Detect which cell encompasses the target text, then output its (x, y) center coordinate. 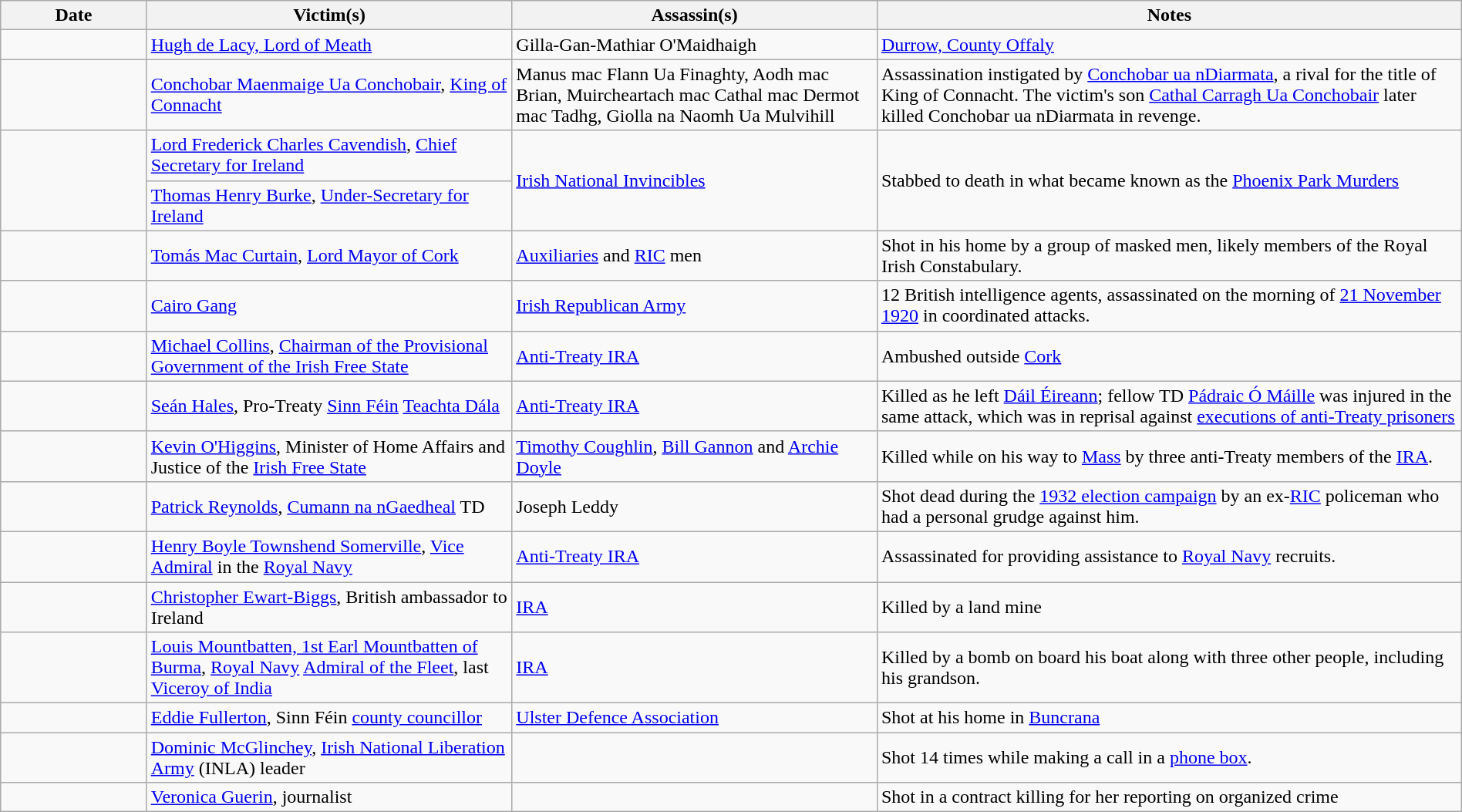
Ulster Defence Association (695, 718)
Shot in a contract killing for her reporting on organized crime (1169, 797)
Shot 14 times while making a call in a phone box. (1169, 757)
Killed by a bomb on board his boat along with three other people, including his grandson. (1169, 668)
Assassinated for providing assistance to Royal Navy recruits. (1169, 557)
Louis Mountbatten, 1st Earl Mountbatten of Burma, Royal Navy Admiral of the Fleet, last Viceroy of India (329, 668)
Christopher Ewart-Biggs, British ambassador to Ireland (329, 606)
Irish Republican Army (695, 305)
Dominic McGlinchey, Irish National Liberation Army (INLA) leader (329, 757)
12 British intelligence agents, assassinated on the morning of 21 November 1920 in coordinated attacks. (1169, 305)
Patrick Reynolds, Cumann na nGaedheal TD (329, 506)
Thomas Henry Burke, Under-Secretary for Ireland (329, 205)
Auxiliaries and RIC men (695, 256)
Timothy Coughlin, Bill Gannon and Archie Doyle (695, 457)
Lord Frederick Charles Cavendish, Chief Secretary for Ireland (329, 156)
Conchobar Maenmaige Ua Conchobair, King of Connacht (329, 95)
Shot dead during the 1932 election campaign by an ex-RIC policeman who had a personal grudge against him. (1169, 506)
Hugh de Lacy, Lord of Meath (329, 45)
Stabbed to death in what became known as the Phoenix Park Murders (1169, 180)
Shot in his home by a group of masked men, likely members of the Royal Irish Constabulary. (1169, 256)
Michael Collins, Chairman of the Provisional Government of the Irish Free State (329, 356)
Kevin O'Higgins, Minister of Home Affairs and Justice of the Irish Free State (329, 457)
Shot at his home in Buncrana (1169, 718)
Eddie Fullerton, Sinn Féin county councillor (329, 718)
Veronica Guerin, journalist (329, 797)
Assassin(s) (695, 15)
Victim(s) (329, 15)
Date (74, 15)
Cairo Gang (329, 305)
Tomás Mac Curtain, Lord Mayor of Cork (329, 256)
Manus mac Flann Ua Finaghty, Aodh mac Brian, Muircheartach mac Cathal mac Dermot mac Tadhg, Giolla na Naomh Ua Mulvihill (695, 95)
Irish National Invincibles (695, 180)
Gilla-Gan-Mathiar O'Maidhaigh (695, 45)
Joseph Leddy (695, 506)
Killed by a land mine (1169, 606)
Henry Boyle Townshend Somerville, Vice Admiral in the Royal Navy (329, 557)
Seán Hales, Pro-Treaty Sinn Féin Teachta Dála (329, 406)
Killed while on his way to Mass by three anti-Treaty members of the IRA. (1169, 457)
Durrow, County Offaly (1169, 45)
Notes (1169, 15)
Ambushed outside Cork (1169, 356)
